Locate the cell with the specified text and output its (X, Y) center coordinate. 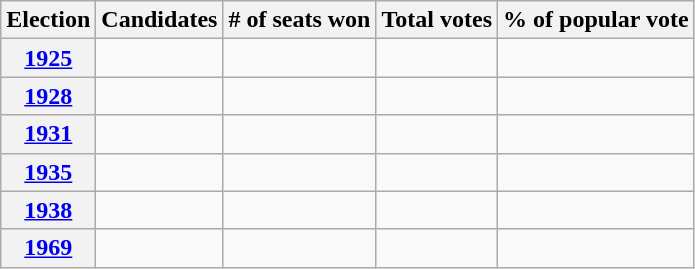
% of popular vote (596, 20)
1928 (48, 96)
1969 (48, 248)
Candidates (160, 20)
Election (48, 20)
# of seats won (300, 20)
1925 (48, 58)
Total votes (437, 20)
1935 (48, 172)
1938 (48, 210)
1931 (48, 134)
